Determine the [X, Y] coordinate at the center of the cell enclosing the given text.  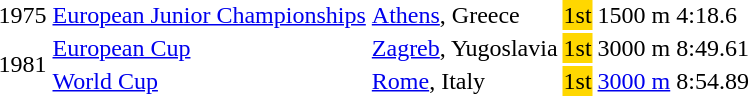
European Cup [209, 48]
Athens, Greece [464, 15]
Rome, Italy [464, 81]
World Cup [209, 81]
European Junior Championships [209, 15]
1500 m [634, 15]
Zagreb, Yugoslavia [464, 48]
